Return the (x, y) coordinate for the center point of the cell that contains the specified text.  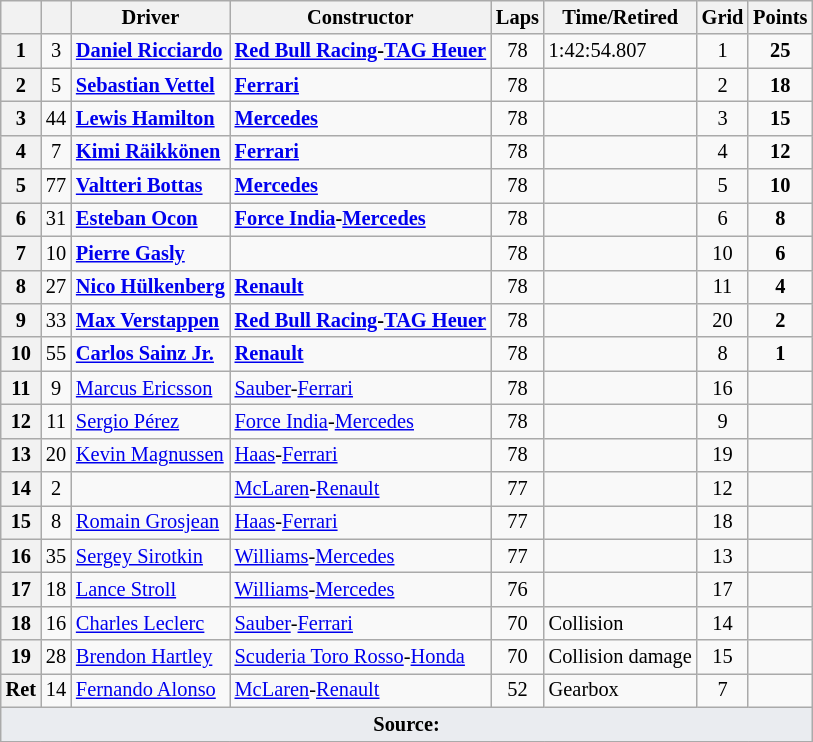
Scuderia Toro Rosso-Honda (360, 657)
Ret (21, 690)
27 (56, 287)
Daniel Ricciardo (150, 51)
Collision (620, 623)
Kimi Räikkönen (150, 152)
33 (56, 320)
25 (780, 51)
52 (518, 690)
28 (56, 657)
Fernando Alonso (150, 690)
Sebastian Vettel (150, 85)
Sergio Pérez (150, 421)
Laps (518, 17)
Points (780, 17)
Gearbox (620, 690)
35 (56, 556)
Sergey Sirotkin (150, 556)
Carlos Sainz Jr. (150, 354)
Max Verstappen (150, 320)
Source: (407, 724)
Valtteri Bottas (150, 186)
Grid (723, 17)
Marcus Ericsson (150, 388)
44 (56, 118)
1:42:54.807 (620, 51)
55 (56, 354)
Constructor (360, 17)
Driver (150, 17)
Brendon Hartley (150, 657)
Charles Leclerc (150, 623)
Lance Stroll (150, 589)
Time/Retired (620, 17)
Pierre Gasly (150, 253)
Kevin Magnussen (150, 455)
Collision damage (620, 657)
Lewis Hamilton (150, 118)
Esteban Ocon (150, 219)
31 (56, 219)
76 (518, 589)
Romain Grosjean (150, 522)
Nico Hülkenberg (150, 287)
